Detect which cell encompasses the target text, then output its (X, Y) center coordinate. 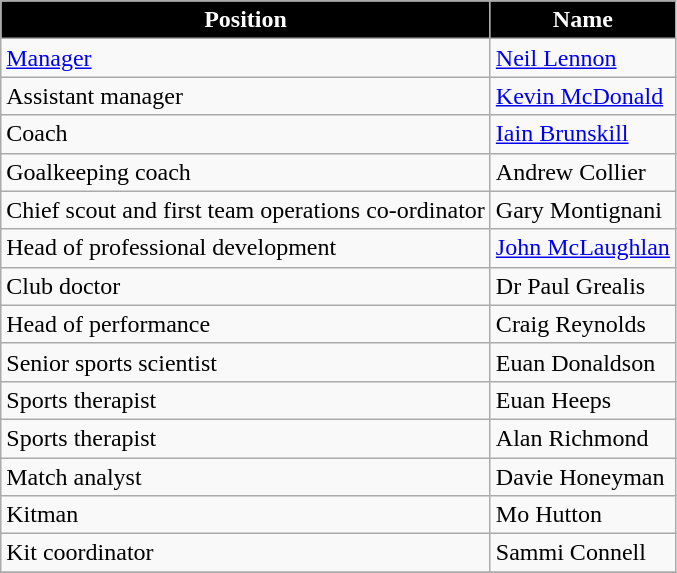
Head of professional development (246, 248)
Kitman (246, 515)
Head of performance (246, 324)
John McLaughlan (582, 248)
Andrew Collier (582, 172)
Sammi Connell (582, 553)
Position (246, 20)
Chief scout and first team operations co-ordinator (246, 210)
Match analyst (246, 477)
Iain Brunskill (582, 134)
Kevin McDonald (582, 96)
Assistant manager (246, 96)
Manager (246, 58)
Euan Donaldson (582, 362)
Craig Reynolds (582, 324)
Mo Hutton (582, 515)
Alan Richmond (582, 438)
Dr Paul Grealis (582, 286)
Euan Heeps (582, 400)
Neil Lennon (582, 58)
Coach (246, 134)
Senior sports scientist (246, 362)
Davie Honeyman (582, 477)
Goalkeeping coach (246, 172)
Club doctor (246, 286)
Gary Montignani (582, 210)
Kit coordinator (246, 553)
Name (582, 20)
